Determine the [x, y] coordinate at the center of the cell enclosing the given text.  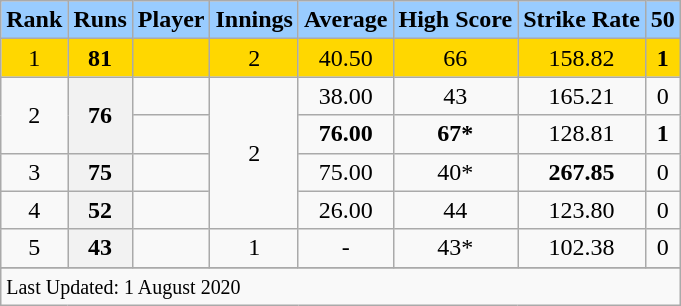
165.21 [582, 96]
44 [456, 210]
75 [100, 172]
66 [456, 58]
Innings [254, 20]
267.85 [582, 172]
26.00 [346, 210]
Player [171, 20]
67* [456, 134]
Average [346, 20]
128.81 [582, 134]
76 [100, 115]
5 [34, 248]
Strike Rate [582, 20]
High Score [456, 20]
40.50 [346, 58]
Runs [100, 20]
50 [662, 20]
52 [100, 210]
102.38 [582, 248]
76.00 [346, 134]
Last Updated: 1 August 2020 [341, 286]
81 [100, 58]
4 [34, 210]
123.80 [582, 210]
43* [456, 248]
Rank [34, 20]
3 [34, 172]
38.00 [346, 96]
158.82 [582, 58]
- [346, 248]
75.00 [346, 172]
40* [456, 172]
